Search for the cell housing the specified text and yield its (x, y) center coordinate. 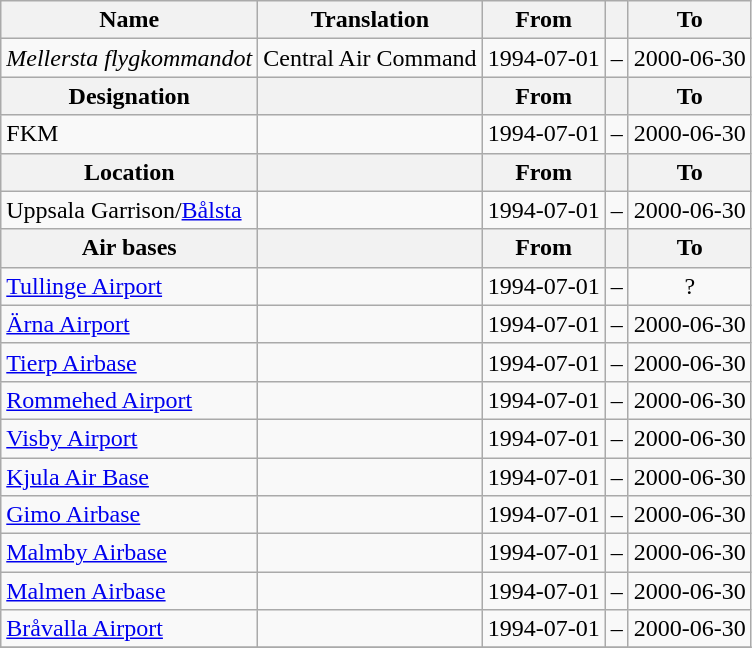
Air bases (130, 248)
Uppsala Garrison/Bålsta (130, 210)
Ärna Airport (130, 324)
Mellersta flygkommandot (130, 58)
Central Air Command (370, 58)
Visby Airport (130, 438)
Tullinge Airport (130, 286)
? (690, 286)
Gimo Airbase (130, 515)
Kjula Air Base (130, 477)
Tierp Airbase (130, 362)
Rommehed Airport (130, 400)
Location (130, 172)
Designation (130, 96)
Malmby Airbase (130, 553)
Malmen Airbase (130, 591)
FKM (130, 134)
Name (130, 20)
Bråvalla Airport (130, 629)
Translation (370, 20)
